Provide the [X, Y] coordinate of the cell's center where the given text is located.  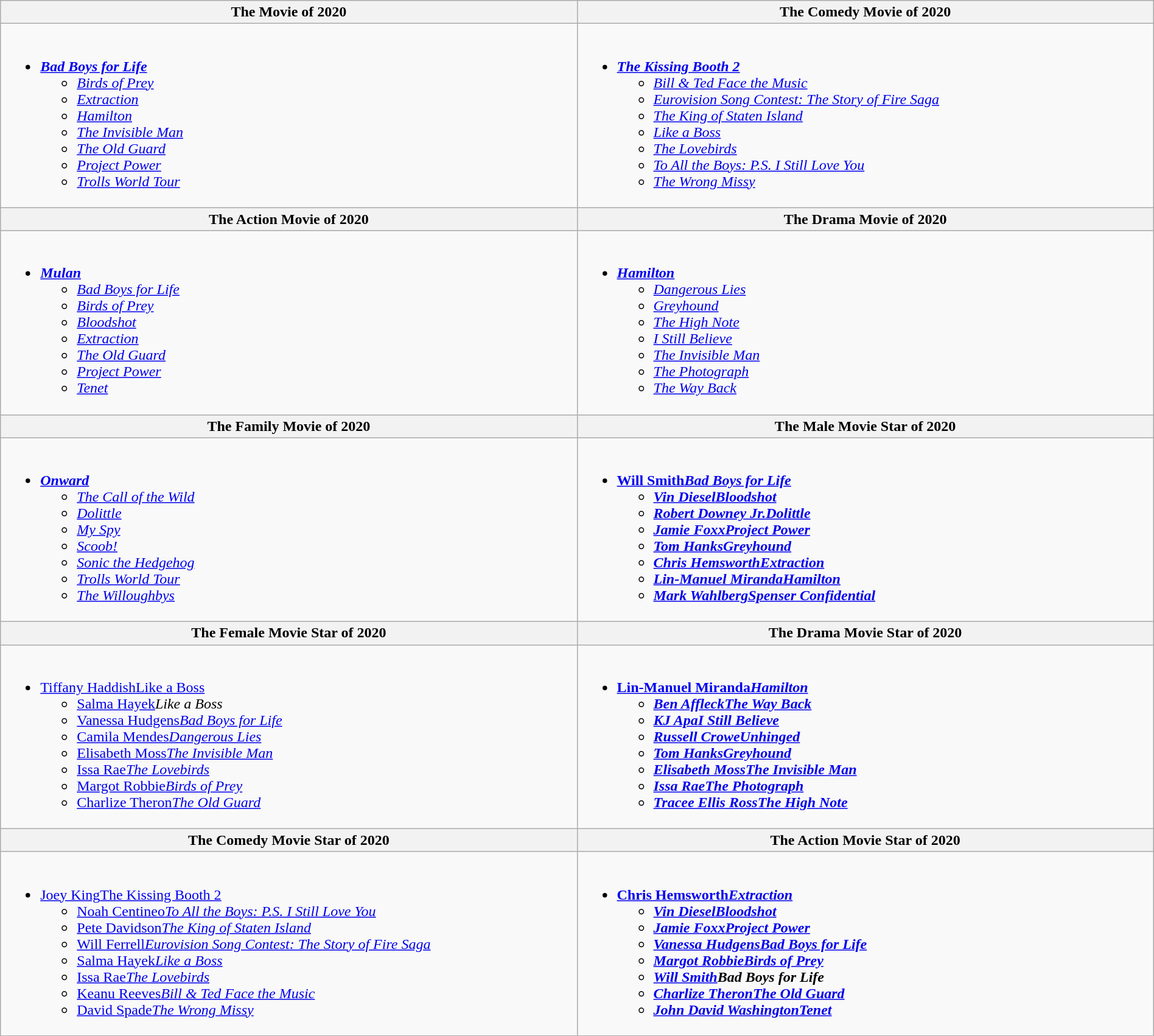
Bad Boys for LifeBirds of PreyExtractionHamiltonThe Invisible ManThe Old GuardProject PowerTrolls World Tour [288, 116]
The Comedy Movie of 2020 [865, 12]
The Drama Movie Star of 2020 [865, 633]
OnwardThe Call of the WildDolittleMy SpyScoob!Sonic the HedgehogTrolls World TourThe Willoughbys [288, 530]
The Drama Movie of 2020 [865, 219]
MulanBad Boys for LifeBirds of PreyBloodshotExtractionThe Old GuardProject PowerTenet [288, 323]
The Movie of 2020 [288, 12]
The Action Movie Star of 2020 [865, 840]
The Male Movie Star of 2020 [865, 426]
HamiltonDangerous LiesGreyhoundThe High NoteI Still BelieveThe Invisible ManThe PhotographThe Way Back [865, 323]
The Family Movie of 2020 [288, 426]
The Action Movie of 2020 [288, 219]
The Female Movie Star of 2020 [288, 633]
The Comedy Movie Star of 2020 [288, 840]
